Capture the cell that displays the provided text and extract its [X, Y] central coordinate. 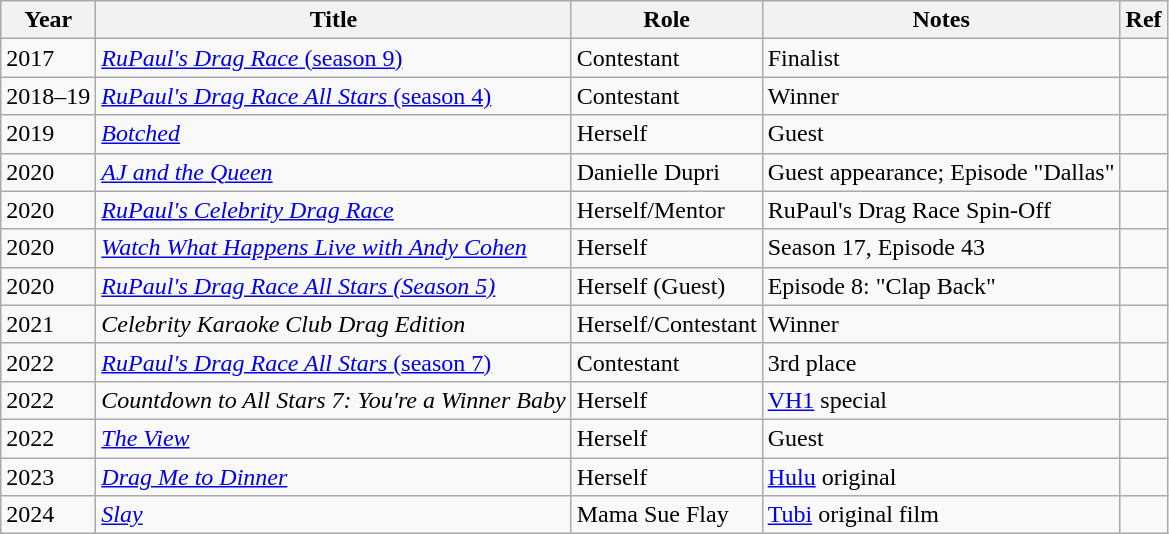
Year [48, 20]
Episode 8: "Clap Back" [941, 286]
Ref [1144, 20]
Hulu original [941, 477]
3rd place [941, 362]
Mama Sue Flay [666, 515]
Finalist [941, 58]
Season 17, Episode 43 [941, 248]
Slay [334, 515]
Notes [941, 20]
Tubi original film [941, 515]
Herself (Guest) [666, 286]
The View [334, 438]
Watch What Happens Live with Andy Cohen [334, 248]
2023 [48, 477]
VH1 special [941, 400]
RuPaul's Drag Race All Stars (season 4) [334, 96]
Title [334, 20]
RuPaul's Drag Race Spin-Off [941, 210]
RuPaul's Drag Race All Stars (Season 5) [334, 286]
RuPaul's Drag Race All Stars (season 7) [334, 362]
AJ and the Queen [334, 172]
RuPaul's Celebrity Drag Race [334, 210]
Botched [334, 134]
2024 [48, 515]
Celebrity Karaoke Club Drag Edition [334, 324]
2021 [48, 324]
2018–19 [48, 96]
Drag Me to Dinner [334, 477]
2019 [48, 134]
Countdown to All Stars 7: You're a Winner Baby [334, 400]
Danielle Dupri [666, 172]
2017 [48, 58]
Guest appearance; Episode "Dallas" [941, 172]
Herself/Contestant [666, 324]
Herself/Mentor [666, 210]
RuPaul's Drag Race (season 9) [334, 58]
Role [666, 20]
